Provide the [X, Y] coordinate of the cell's center where the given text is located.  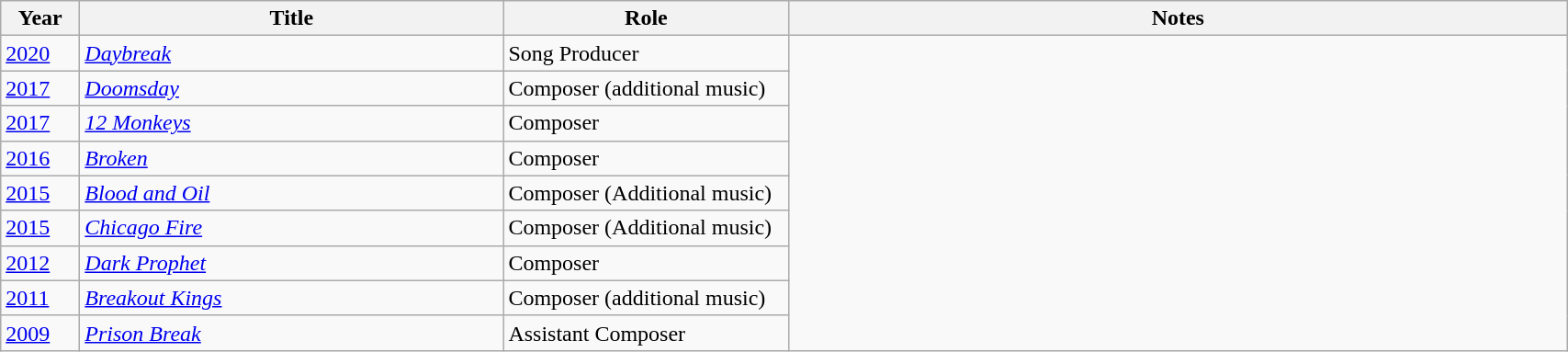
Breakout Kings [292, 298]
Title [292, 18]
Assistant Composer [647, 333]
12 Monkeys [292, 123]
Blood and Oil [292, 193]
Song Producer [647, 53]
Prison Break [292, 333]
Doomsday [292, 88]
Broken [292, 158]
2016 [40, 158]
2012 [40, 263]
Chicago Fire [292, 228]
2020 [40, 53]
Notes [1178, 18]
Year [40, 18]
2011 [40, 298]
Dark Prophet [292, 263]
Daybreak [292, 53]
Role [647, 18]
2009 [40, 333]
